Locate the cell with the specified text and output its (x, y) center coordinate. 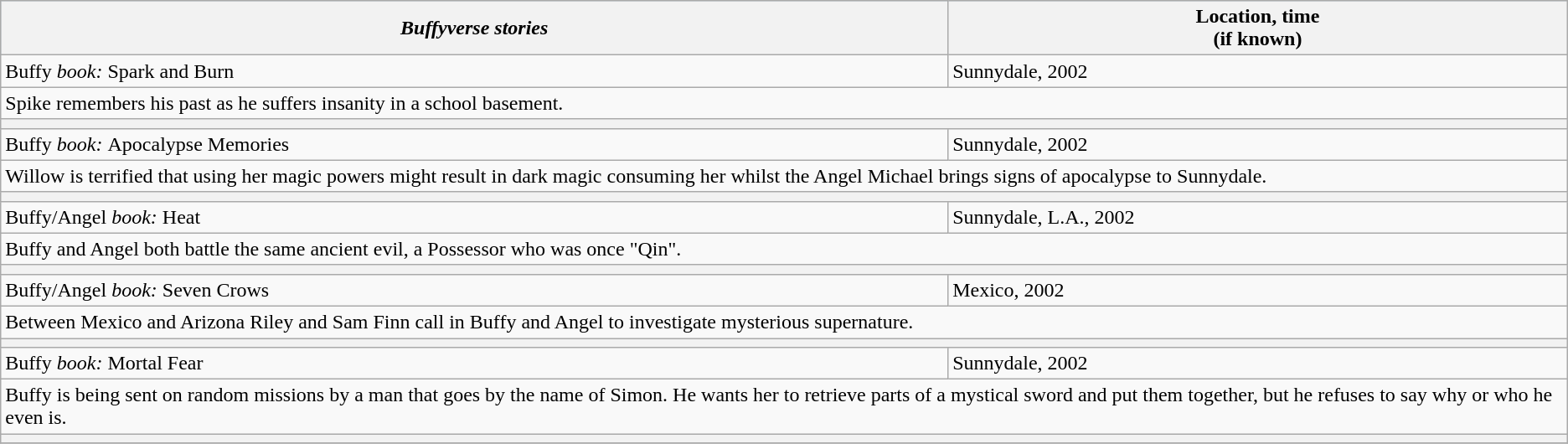
Spike remembers his past as he suffers insanity in a school basement. (784, 103)
Buffy/Angel book: Seven Crows (474, 290)
Sunnydale, L.A., 2002 (1258, 217)
Between Mexico and Arizona Riley and Sam Finn call in Buffy and Angel to investigate mysterious supernature. (784, 322)
Location, time (if known) (1258, 28)
Buffy/Angel book: Heat (474, 217)
Buffy and Angel both battle the same ancient evil, a Possessor who was once "Qin". (784, 249)
Buffy book: Spark and Burn (474, 71)
Buffy book: Apocalypse Memories (474, 144)
Mexico, 2002 (1258, 290)
Buffy book: Mortal Fear (474, 364)
Buffyverse stories (474, 28)
